Locate the cell with the specified text and output its [X, Y] center coordinate. 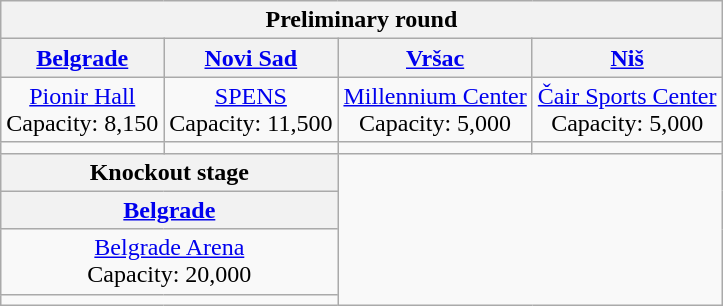
Čair Sports CenterCapacity: 5,000 [627, 110]
Preliminary round [362, 20]
Novi Sad [251, 58]
Vršac [435, 58]
Millennium CenterCapacity: 5,000 [435, 110]
Belgrade ArenaCapacity: 20,000 [170, 262]
Pionir HallCapacity: 8,150 [82, 110]
Knockout stage [170, 172]
SPENSCapacity: 11,500 [251, 110]
Niš [627, 58]
